Extract the (X, Y) coordinate from the center of the cell holding the provided text.  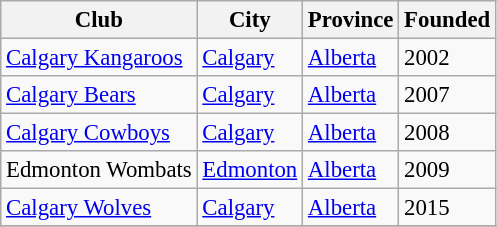
2008 (448, 133)
Calgary Bears (99, 95)
2007 (448, 95)
Founded (448, 20)
2002 (448, 58)
Edmonton (250, 170)
2009 (448, 170)
Calgary Wolves (99, 208)
City (250, 20)
Calgary Kangaroos (99, 58)
Province (351, 20)
Club (99, 20)
Calgary Cowboys (99, 133)
2015 (448, 208)
Edmonton Wombats (99, 170)
